Provide the [X, Y] coordinate of the cell's center where the given text is located.  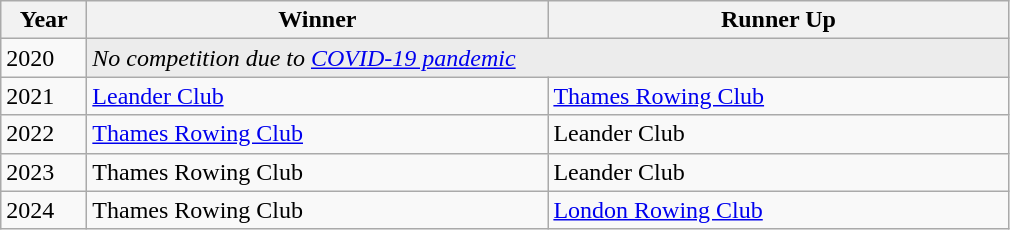
2021 [44, 96]
No competition due to COVID-19 pandemic [548, 58]
2020 [44, 58]
2024 [44, 210]
Winner [318, 20]
London Rowing Club [778, 210]
2022 [44, 134]
Runner Up [778, 20]
Year [44, 20]
2023 [44, 172]
